Identify which cell holds the provided text, then report its (x, y) central coordinate. 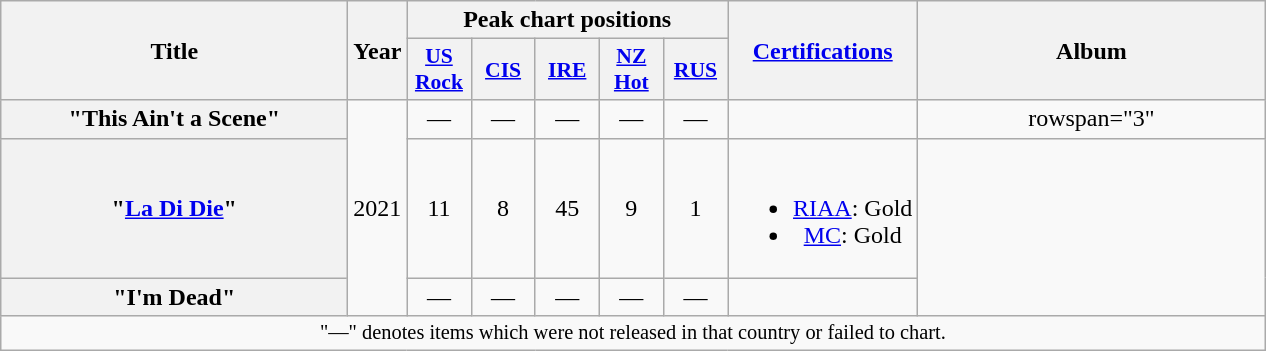
Year (378, 50)
9 (631, 208)
CIS (503, 70)
"—" denotes items which were not released in that country or failed to chart. (633, 333)
8 (503, 208)
RIAA: GoldMC: Gold (823, 208)
Title (174, 50)
Album (1092, 50)
1 (695, 208)
rowspan="3" (1092, 119)
11 (439, 208)
Certifications (823, 50)
IRE (567, 70)
45 (567, 208)
NZHot (631, 70)
"La Di Die" (174, 208)
"I'm Dead" (174, 297)
Peak chart positions (568, 20)
2021 (378, 208)
"This Ain't a Scene" (174, 119)
RUS (695, 70)
USRock (439, 70)
